Extract the (X, Y) coordinate from the center of the cell holding the provided text.  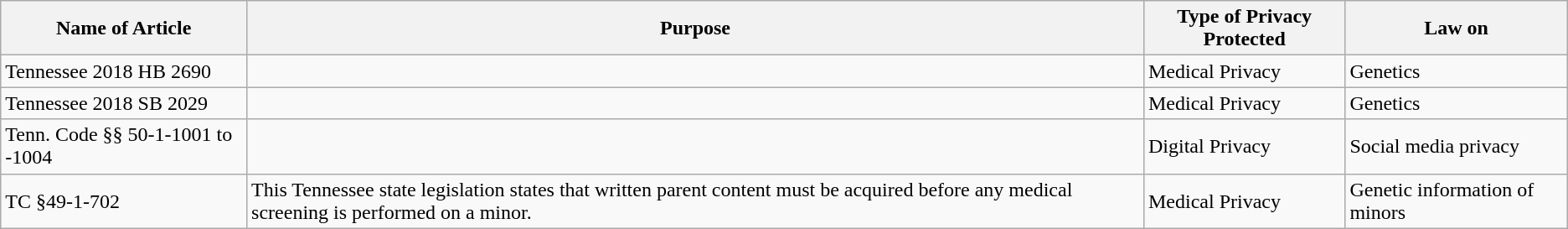
Social media privacy (1456, 146)
Name of Article (124, 29)
Tenn. Code §§ 50-1-1001 to -1004 (124, 146)
TC §49-1-702 (124, 201)
Purpose (695, 29)
Digital Privacy (1244, 146)
Tennessee 2018 SB 2029 (124, 103)
Type of Privacy Protected (1244, 29)
Law on (1456, 29)
Genetic information of minors (1456, 201)
Tennessee 2018 HB 2690 (124, 71)
This Tennessee state legislation states that written parent content must be acquired before any medical screening is performed on a minor. (695, 201)
